Identify which cell holds the provided text, then report its [X, Y] central coordinate. 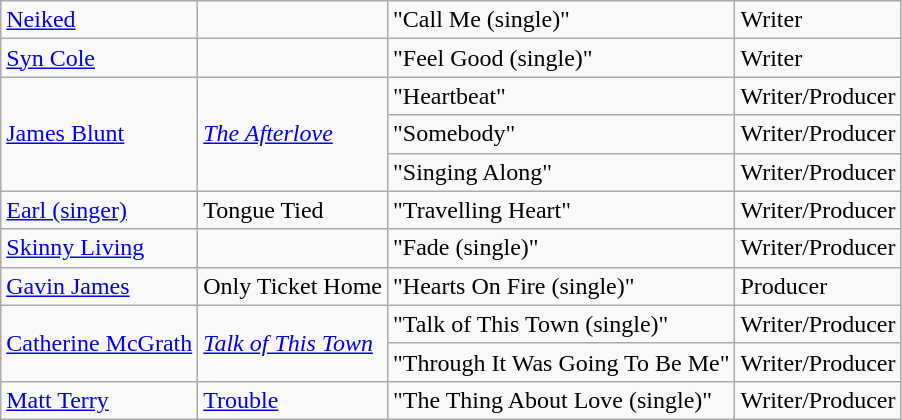
Neiked [100, 20]
James Blunt [100, 134]
"Call Me (single)" [560, 20]
Earl (singer) [100, 210]
Gavin James [100, 286]
Matt Terry [100, 400]
"Heartbeat" [560, 96]
Catherine McGrath [100, 343]
"Singing Along" [560, 172]
"Through It Was Going To Be Me" [560, 362]
Talk of This Town [293, 343]
Trouble [293, 400]
Producer [818, 286]
"Hearts On Fire (single)" [560, 286]
Tongue Tied [293, 210]
"The Thing About Love (single)" [560, 400]
"Fade (single)" [560, 248]
Skinny Living [100, 248]
Syn Cole [100, 58]
"Feel Good (single)" [560, 58]
"Talk of This Town (single)" [560, 324]
Only Ticket Home [293, 286]
"Somebody" [560, 134]
"Travelling Heart" [560, 210]
The Afterlove [293, 134]
